Pinpoint the cell where the given text exists, returning its [x, y] midpoint coordinate. 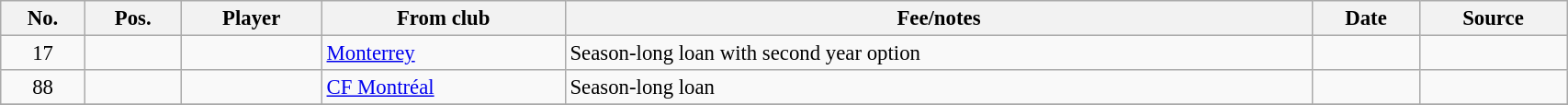
Source [1493, 18]
Date [1367, 18]
Fee/notes [939, 18]
CF Montréal [443, 87]
From club [443, 18]
Monterrey [443, 53]
Season-long loan with second year option [939, 53]
17 [43, 53]
Player [252, 18]
88 [43, 87]
Season-long loan [939, 87]
Pos. [132, 18]
No. [43, 18]
